From the cell containing the given text, extract its center point as [x, y] coordinate. 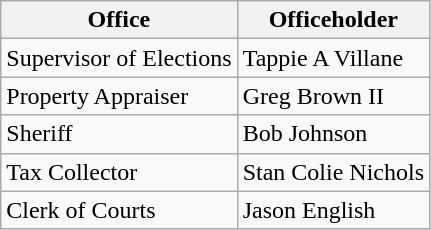
Officeholder [333, 20]
Clerk of Courts [119, 210]
Greg Brown II [333, 96]
Stan Colie Nichols [333, 172]
Jason English [333, 210]
Property Appraiser [119, 96]
Office [119, 20]
Bob Johnson [333, 134]
Sheriff [119, 134]
Tax Collector [119, 172]
Supervisor of Elections [119, 58]
Tappie A Villane [333, 58]
